Scan for the cell matching the given text and deliver its (X, Y) coordinate at center. 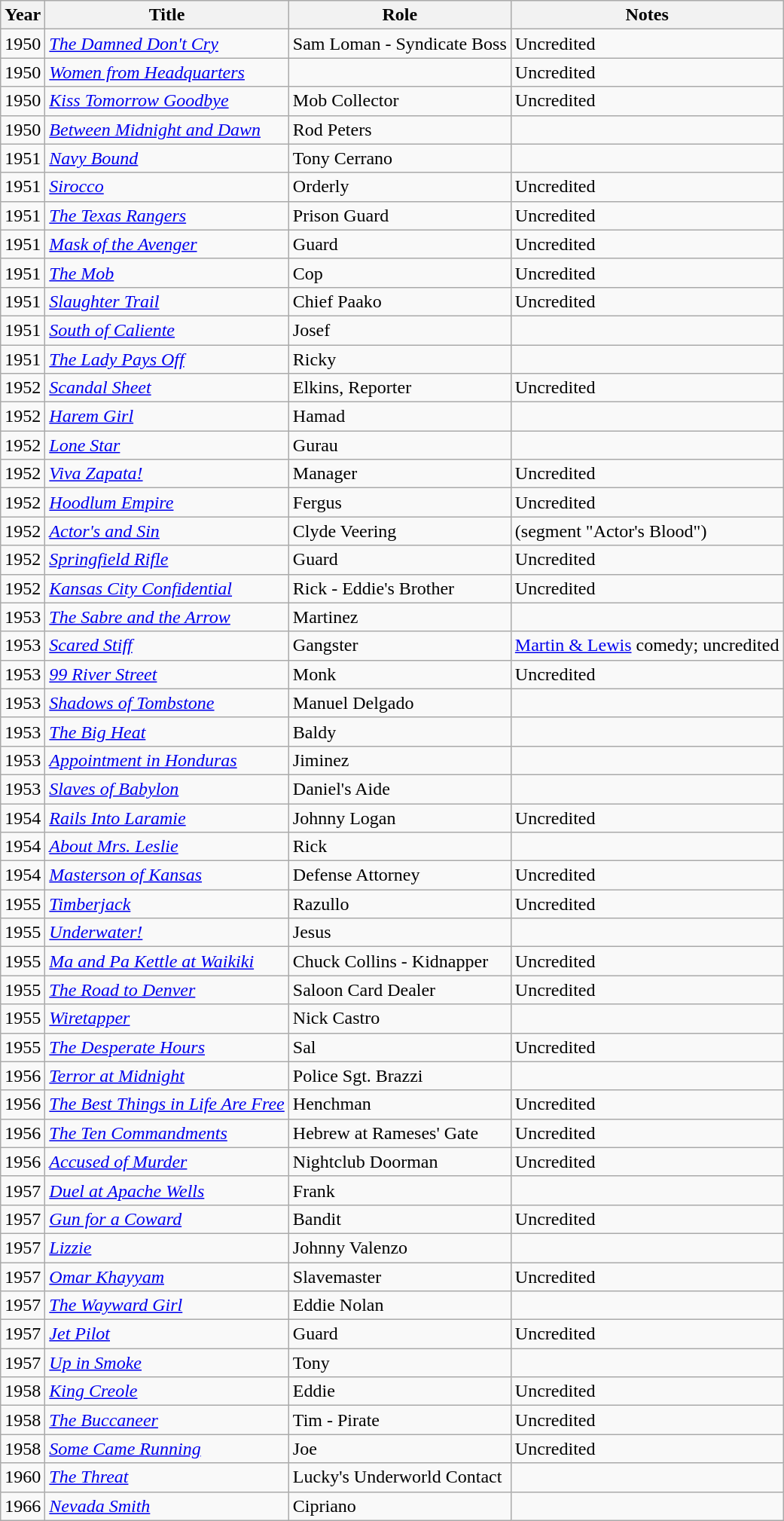
Jiminez (399, 760)
Nightclub Doorman (399, 1162)
Orderly (399, 187)
Rod Peters (399, 130)
Gangster (399, 646)
Razullo (399, 904)
Scandal Sheet (167, 388)
Year (23, 15)
Martinez (399, 617)
99 River Street (167, 674)
Rails Into Laramie (167, 817)
Saloon Card Dealer (399, 990)
Hoodlum Empire (167, 502)
Terror at Midnight (167, 1076)
Martin & Lewis comedy; uncredited (647, 646)
Actor's and Sin (167, 531)
Sam Loman - Syndicate Boss (399, 44)
Daniel's Aide (399, 789)
Chuck Collins - Kidnapper (399, 961)
Accused of Murder (167, 1162)
Duel at Apache Wells (167, 1190)
Lucky's Underworld Contact (399, 1477)
Jesus (399, 933)
Rick (399, 847)
Notes (647, 15)
Scared Stiff (167, 646)
Women from Headquarters (167, 72)
Cop (399, 273)
Slaughter Trail (167, 301)
Sal (399, 1047)
The Big Heat (167, 731)
King Creole (167, 1391)
Gurau (399, 445)
(segment "Actor's Blood") (647, 531)
Title (167, 15)
Police Sgt. Brazzi (399, 1076)
Jet Pilot (167, 1334)
Viva Zapata! (167, 474)
The Lady Pays Off (167, 359)
Underwater! (167, 933)
Defense Attorney (399, 875)
Manuel Delgado (399, 703)
Chief Paako (399, 301)
Up in Smoke (167, 1363)
1966 (23, 1506)
Elkins, Reporter (399, 388)
Mask of the Avenger (167, 244)
Ma and Pa Kettle at Waikiki (167, 961)
Rick - Eddie's Brother (399, 588)
Josef (399, 330)
Prison Guard (399, 215)
Nevada Smith (167, 1506)
About Mrs. Leslie (167, 847)
The Texas Rangers (167, 215)
Sirocco (167, 187)
Ricky (399, 359)
Some Came Running (167, 1449)
The Road to Denver (167, 990)
Tony Cerrano (399, 158)
Johnny Valenzo (399, 1248)
The Damned Don't Cry (167, 44)
Timberjack (167, 904)
Hebrew at Rameses' Gate (399, 1133)
Lone Star (167, 445)
Kansas City Confidential (167, 588)
Springfield Rifle (167, 560)
Mob Collector (399, 101)
Slaves of Babylon (167, 789)
Kiss Tomorrow Goodbye (167, 101)
South of Caliente (167, 330)
The Desperate Hours (167, 1047)
Eddie (399, 1391)
The Best Things in Life Are Free (167, 1104)
Clyde Veering (399, 531)
The Sabre and the Arrow (167, 617)
Manager (399, 474)
Harem Girl (167, 417)
Henchman (399, 1104)
Eddie Nolan (399, 1306)
Frank (399, 1190)
Tony (399, 1363)
Hamad (399, 417)
Wiretapper (167, 1019)
The Wayward Girl (167, 1306)
Johnny Logan (399, 817)
1960 (23, 1477)
Fergus (399, 502)
Monk (399, 674)
Baldy (399, 731)
Tim - Pirate (399, 1420)
Shadows of Tombstone (167, 703)
Between Midnight and Dawn (167, 130)
Joe (399, 1449)
Slavemaster (399, 1277)
The Mob (167, 273)
Gun for a Coward (167, 1219)
Nick Castro (399, 1019)
Role (399, 15)
The Ten Commandments (167, 1133)
The Buccaneer (167, 1420)
Appointment in Honduras (167, 760)
Lizzie (167, 1248)
Cipriano (399, 1506)
Masterson of Kansas (167, 875)
Navy Bound (167, 158)
Omar Khayyam (167, 1277)
Bandit (399, 1219)
The Threat (167, 1477)
